Determine the (x, y) coordinate at the center of the cell enclosing the given text.  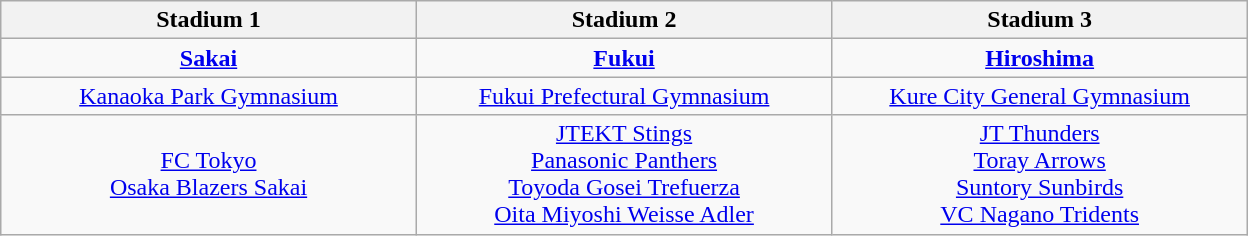
Kanaoka Park Gymnasium (209, 96)
Hiroshima (1040, 58)
FC Tokyo Osaka Blazers Sakai (209, 174)
Fukui Prefectural Gymnasium (624, 96)
JTEKT StingsPanasonic PanthersToyoda Gosei TrefuerzaOita Miyoshi Weisse Adler (624, 174)
Stadium 1 (209, 20)
Sakai (209, 58)
Stadium 3 (1040, 20)
Fukui (624, 58)
Kure City General Gymnasium (1040, 96)
Stadium 2 (624, 20)
JT ThundersToray Arrows Suntory SunbirdsVC Nagano Tridents (1040, 174)
